Return the (X, Y) coordinate for the center point of the cell that contains the specified text.  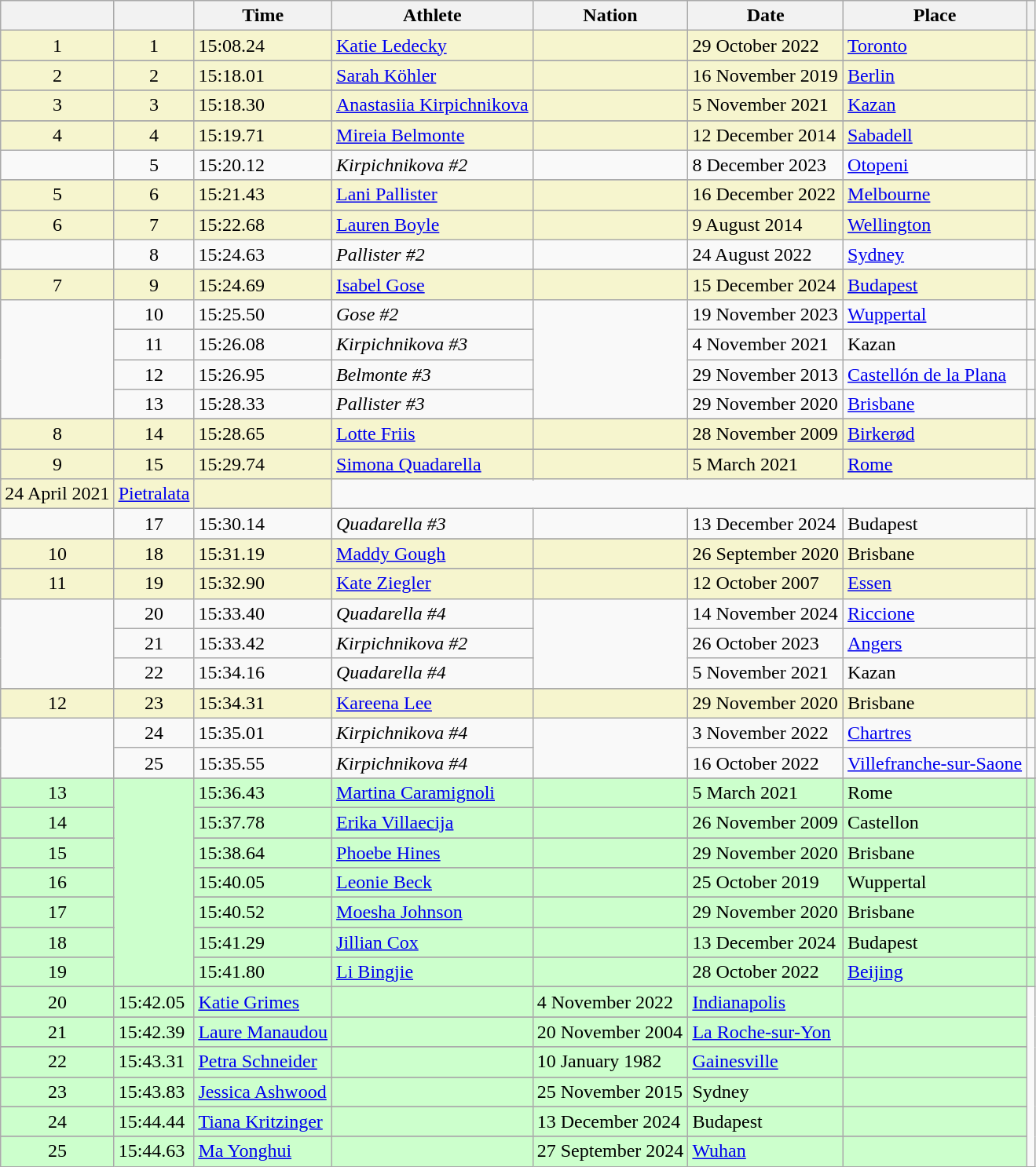
26 October 2023 (766, 643)
Indianapolis (766, 1002)
15:31.19 (263, 554)
Toronto (935, 46)
24 April 2021 (57, 494)
15:34.31 (263, 703)
Angers (935, 643)
12 December 2014 (766, 135)
Castellón de la Plana (935, 375)
15:18.01 (263, 75)
4 November 2021 (766, 344)
Anastasiia Kirpichnikova (433, 105)
Otopeni (935, 165)
15:35.01 (263, 733)
9 August 2014 (766, 225)
16 December 2022 (766, 195)
15:37.78 (263, 822)
15:24.69 (263, 284)
15:20.12 (263, 165)
20 November 2004 (610, 1032)
15:41.80 (263, 972)
Lauren Boyle (433, 225)
15:40.52 (263, 913)
Villefranche-sur-Saone (935, 763)
Simona Quadarella (433, 464)
25 November 2015 (610, 1092)
Chartres (935, 733)
3 November 2022 (766, 733)
Jillian Cox (433, 942)
15:25.50 (263, 314)
Birkerød (935, 434)
Phoebe Hines (433, 852)
Martina Caramignoli (433, 792)
8 December 2023 (766, 165)
15:08.24 (263, 46)
Beijing (935, 972)
16 (57, 883)
15:42.05 (154, 1002)
15:18.30 (263, 105)
29 November 2013 (766, 375)
Tiana Kritzinger (263, 1121)
Laure Manaudou (263, 1032)
Lotte Friis (433, 434)
27 September 2024 (610, 1151)
Lani Pallister (433, 195)
25 October 2019 (766, 883)
15:24.63 (263, 254)
4 November 2022 (610, 1002)
15:26.08 (263, 344)
Essen (935, 583)
15:36.43 (263, 792)
26 September 2020 (766, 554)
15:28.65 (263, 434)
15:38.64 (263, 852)
Pallister #3 (433, 404)
15:26.95 (263, 375)
Maddy Gough (433, 554)
Riccione (935, 613)
Athlete (433, 16)
15:33.40 (263, 613)
Wellington (935, 225)
Gose #2 (433, 314)
Melbourne (935, 195)
Kate Ziegler (433, 583)
15:43.31 (154, 1062)
15:22.68 (263, 225)
Kirpichnikova #3 (433, 344)
12 October 2007 (766, 583)
15:29.74 (263, 464)
16 October 2022 (766, 763)
Belmonte #3 (433, 375)
Ma Yonghui (263, 1151)
15:35.55 (263, 763)
Leonie Beck (433, 883)
Isabel Gose (433, 284)
14 November 2024 (766, 613)
Wuhan (766, 1151)
15:33.42 (263, 643)
15:44.63 (154, 1151)
Gainesville (766, 1062)
Pietralata (154, 494)
15:41.29 (263, 942)
28 November 2009 (766, 434)
Berlin (935, 75)
Time (263, 16)
Jessica Ashwood (263, 1092)
Sabadell (935, 135)
15:34.16 (263, 673)
19 November 2023 (766, 314)
Date (766, 16)
Sarah Köhler (433, 75)
Mireia Belmonte (433, 135)
24 August 2022 (766, 254)
Place (935, 16)
Nation (610, 16)
15:42.39 (154, 1032)
16 November 2019 (766, 75)
Petra Schneider (263, 1062)
Kareena Lee (433, 703)
15:44.44 (154, 1121)
15:21.43 (263, 195)
28 October 2022 (766, 972)
15:43.83 (154, 1092)
29 October 2022 (766, 46)
Li Bingjie (433, 972)
Katie Grimes (263, 1002)
La Roche-sur-Yon (766, 1032)
10 January 1982 (610, 1062)
15 December 2024 (766, 284)
15:19.71 (263, 135)
Katie Ledecky (433, 46)
15:28.33 (263, 404)
15:40.05 (263, 883)
15:30.14 (263, 524)
15:32.90 (263, 583)
Moesha Johnson (433, 913)
Erika Villaecija (433, 822)
26 November 2009 (766, 822)
Pallister #2 (433, 254)
Castellon (935, 822)
Quadarella #3 (433, 524)
